Pinpoint the cell where the given text exists, returning its [X, Y] midpoint coordinate. 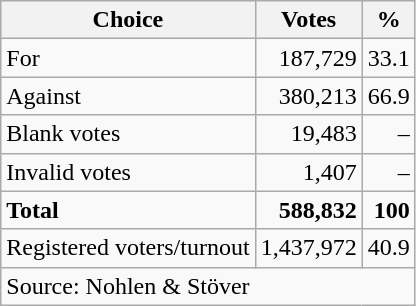
Votes [308, 20]
Registered voters/turnout [128, 248]
66.9 [388, 96]
187,729 [308, 58]
Choice [128, 20]
Source: Nohlen & Stöver [208, 286]
Total [128, 210]
588,832 [308, 210]
19,483 [308, 134]
380,213 [308, 96]
40.9 [388, 248]
100 [388, 210]
Blank votes [128, 134]
For [128, 58]
Invalid votes [128, 172]
33.1 [388, 58]
% [388, 20]
Against [128, 96]
1,437,972 [308, 248]
1,407 [308, 172]
